Scan for the cell matching the given text and deliver its [x, y] coordinate at center. 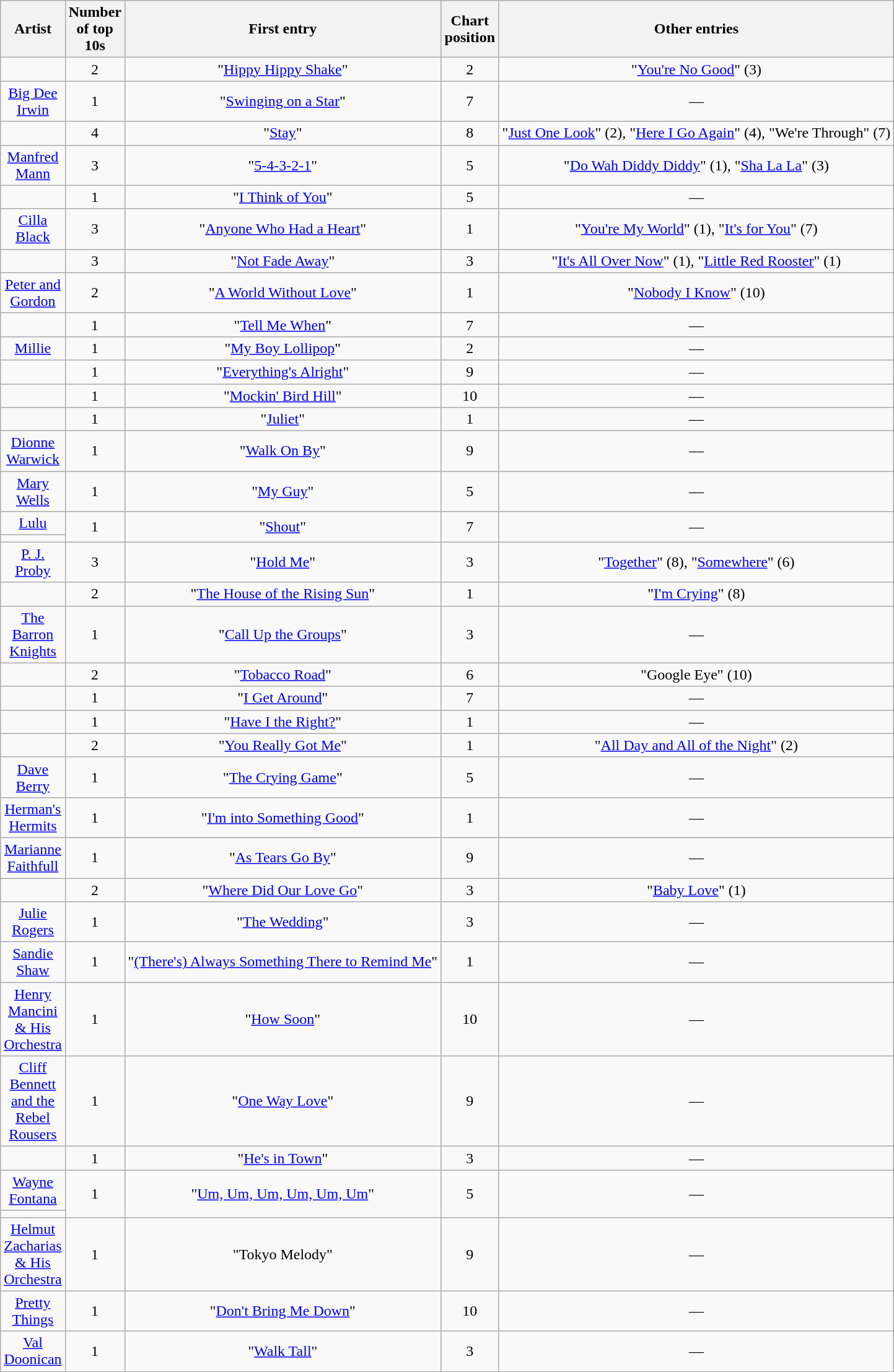
"Together" (8), "Somewhere" (6) [696, 562]
Lulu [33, 523]
Pretty Things [33, 1311]
"The Crying Game" [283, 777]
P. J. Proby [33, 562]
"Not Fade Away" [283, 261]
"Do Wah Diddy Diddy" (1), "Sha La La" (3) [696, 165]
"I'm into Something Good" [283, 818]
Dave Berry [33, 777]
Number of top 10s [95, 29]
"Anyone Who Had a Heart" [283, 229]
"Nobody I Know" (10) [696, 292]
"All Day and All of the Night" (2) [696, 745]
"Tokyo Melody" [283, 1254]
Manfred Mann [33, 165]
Wayne Fontana [33, 1191]
"The Wedding" [283, 922]
"I Think of You" [283, 197]
"I'm Crying" (8) [696, 594]
"As Tears Go By" [283, 857]
Chart position [470, 29]
"How Soon" [283, 1020]
Herman's Hermits [33, 818]
"(There's) Always Something There to Remind Me" [283, 963]
The Barron Knights [33, 634]
"Tell Me When" [283, 325]
"A World Without Love" [283, 292]
"The House of the Rising Sun" [283, 594]
"Where Did Our Love Go" [283, 890]
Dionne Warwick [33, 451]
"Everything's Alright" [283, 372]
6 [470, 675]
First entry [283, 29]
"You're My World" (1), "It's for You" (7) [696, 229]
"Don't Bring Me Down" [283, 1311]
"Walk On By" [283, 451]
"My Guy" [283, 492]
Peter and Gordon [33, 292]
"One Way Love" [283, 1101]
"My Boy Lollipop" [283, 348]
Cliff Bennett and the Rebel Rousers [33, 1101]
"Hold Me" [283, 562]
"Um, Um, Um, Um, Um, Um" [283, 1194]
"Just One Look" (2), "Here I Go Again" (4), "We're Through" (7) [696, 133]
"It's All Over Now" (1), "Little Red Rooster" (1) [696, 261]
Val Doonican [33, 1352]
Big Dee Irwin [33, 102]
"Hippy Hippy Shake" [283, 69]
"Have I the Right?" [283, 722]
8 [470, 133]
"I Get Around" [283, 698]
"You're No Good" (3) [696, 69]
Sandie Shaw [33, 963]
Julie Rogers [33, 922]
Cilla Black [33, 229]
Other entries [696, 29]
Mary Wells [33, 492]
"Baby Love" (1) [696, 890]
"You Really Got Me" [283, 745]
"5-4-3-2-1" [283, 165]
Artist [33, 29]
"Stay" [283, 133]
"Juliet" [283, 419]
Henry Mancini & His Orchestra [33, 1020]
"Swinging on a Star" [283, 102]
"He's in Town" [283, 1158]
Helmut Zacharias & His Orchestra [33, 1254]
4 [95, 133]
"Tobacco Road" [283, 675]
"Google Eye" (10) [696, 675]
"Mockin' Bird Hill" [283, 396]
Millie [33, 348]
"Call Up the Groups" [283, 634]
"Walk Tall" [283, 1352]
Marianne Faithfull [33, 857]
"Shout" [283, 527]
